Locate the cell with the specified text and output its [X, Y] center coordinate. 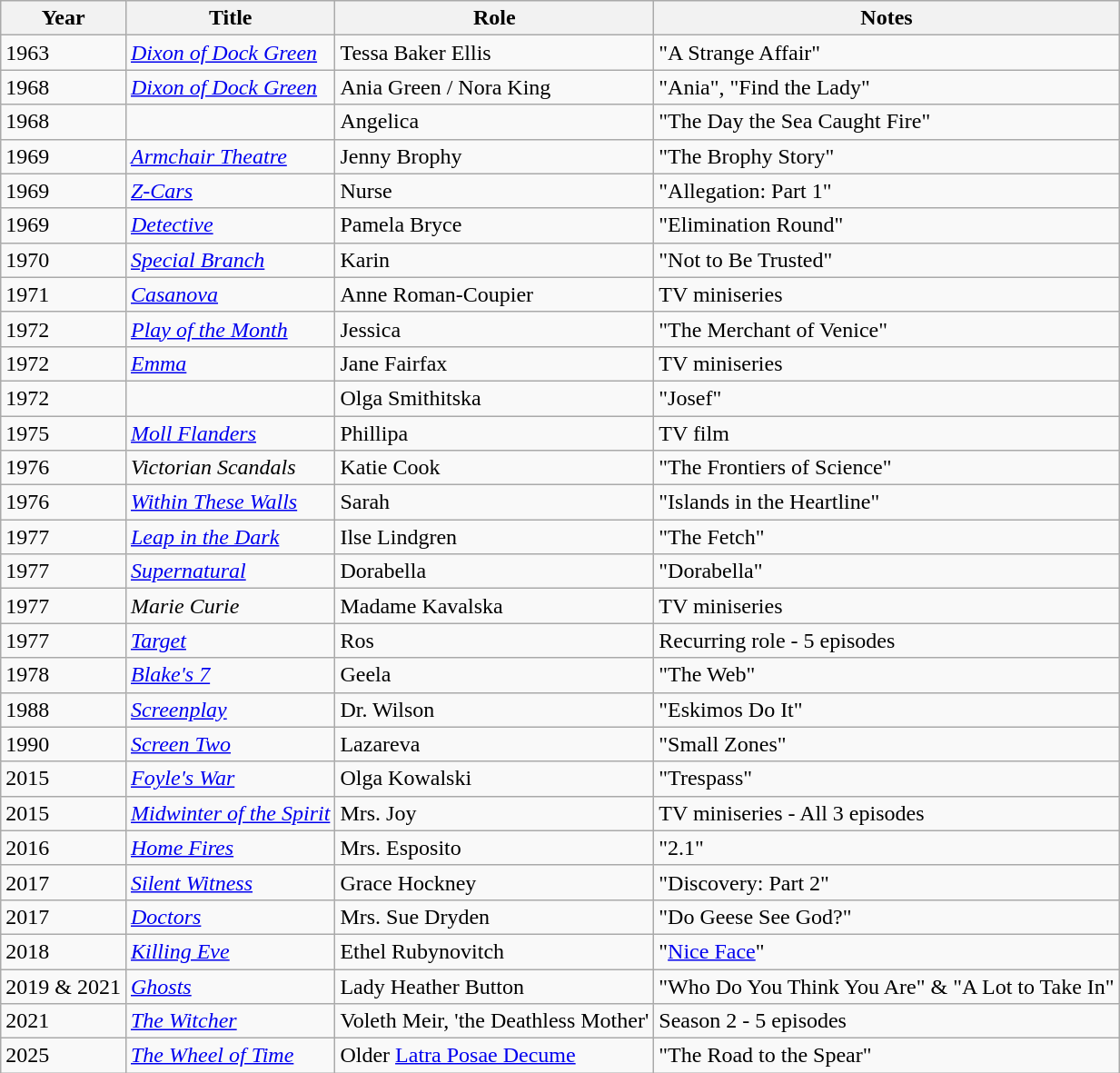
TV film [887, 433]
2019 & 2021 [64, 986]
2016 [64, 848]
Role [494, 18]
Mrs. Sue Dryden [494, 917]
Marie Curie [230, 606]
"Islands in the Heartline" [887, 502]
Z-Cars [230, 191]
Detective [230, 225]
Angelica [494, 122]
Phillipa [494, 433]
1971 [64, 294]
"Josef" [887, 398]
Special Branch [230, 260]
Geela [494, 675]
Dr. Wilson [494, 710]
Nurse [494, 191]
"The Frontiers of Science" [887, 468]
Ania Green / Nora King [494, 87]
Victorian Scandals [230, 468]
Moll Flanders [230, 433]
"Trespass" [887, 779]
1988 [64, 710]
Leap in the Dark [230, 537]
Ros [494, 641]
"Eskimos Do It" [887, 710]
The Wheel of Time [230, 1056]
Midwinter of the Spirit [230, 813]
Pamela Bryce [494, 225]
Ghosts [230, 986]
Supernatural [230, 571]
"Discovery: Part 2" [887, 882]
Emma [230, 363]
1970 [64, 260]
Older Latra Posae Decume [494, 1056]
"The Fetch" [887, 537]
Killing Eve [230, 951]
"The Web" [887, 675]
"Small Zones" [887, 744]
Doctors [230, 917]
Jessica [494, 329]
"Who Do You Think You Are" & "A Lot to Take In" [887, 986]
Screenplay [230, 710]
Title [230, 18]
Armchair Theatre [230, 156]
Blake's 7 [230, 675]
"Do Geese See God?" [887, 917]
Dorabella [494, 571]
Madame Kavalska [494, 606]
Mrs. Esposito [494, 848]
1978 [64, 675]
Lazareva [494, 744]
Anne Roman-Coupier [494, 294]
"The Road to the Spear" [887, 1056]
Within These Walls [230, 502]
Mrs. Joy [494, 813]
Jenny Brophy [494, 156]
Home Fires [230, 848]
Notes [887, 18]
Play of the Month [230, 329]
Screen Two [230, 744]
1975 [64, 433]
Olga Smithitska [494, 398]
1990 [64, 744]
"Allegation: Part 1" [887, 191]
"The Day the Sea Caught Fire" [887, 122]
"The Merchant of Venice" [887, 329]
Ethel Rubynovitch [494, 951]
TV miniseries - All 3 episodes [887, 813]
Grace Hockney [494, 882]
Voleth Meir, 'the Deathless Mother' [494, 1021]
"2.1" [887, 848]
"Nice Face" [887, 951]
The Witcher [230, 1021]
"The Brophy Story" [887, 156]
2025 [64, 1056]
Olga Kowalski [494, 779]
"Dorabella" [887, 571]
2021 [64, 1021]
Katie Cook [494, 468]
"Elimination Round" [887, 225]
Ilse Lindgren [494, 537]
Foyle's War [230, 779]
Target [230, 641]
Year [64, 18]
Sarah [494, 502]
Silent Witness [230, 882]
2018 [64, 951]
"Ania", "Find the Lady" [887, 87]
Season 2 - 5 episodes [887, 1021]
Karin [494, 260]
Lady Heather Button [494, 986]
"A Strange Affair" [887, 53]
Tessa Baker Ellis [494, 53]
Recurring role - 5 episodes [887, 641]
"Not to Be Trusted" [887, 260]
Jane Fairfax [494, 363]
1963 [64, 53]
Casanova [230, 294]
